Provide the [X, Y] coordinate of the cell's center where the given text is located.  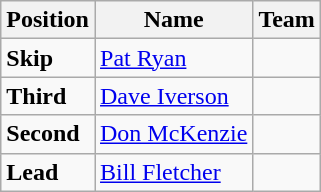
Dave Iverson [173, 96]
Skip [48, 58]
Name [173, 20]
Bill Fletcher [173, 172]
Don McKenzie [173, 134]
Pat Ryan [173, 58]
Third [48, 96]
Second [48, 134]
Position [48, 20]
Lead [48, 172]
Team [287, 20]
